Return the (x, y) coordinate for the center point of the cell that contains the specified text.  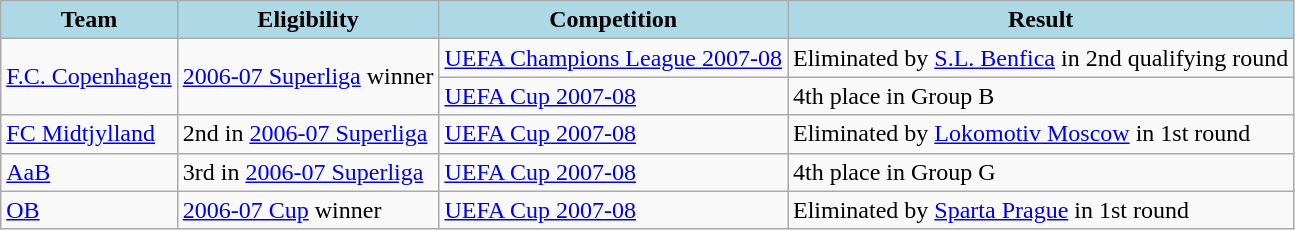
Eliminated by Lokomotiv Moscow in 1st round (1041, 134)
2nd in 2006-07 Superliga (308, 134)
Team (89, 20)
Result (1041, 20)
Eliminated by Sparta Prague in 1st round (1041, 210)
2006-07 Cup winner (308, 210)
AaB (89, 172)
Competition (614, 20)
F.C. Copenhagen (89, 77)
2006-07 Superliga winner (308, 77)
FC Midtjylland (89, 134)
4th place in Group G (1041, 172)
3rd in 2006-07 Superliga (308, 172)
OB (89, 210)
UEFA Champions League 2007-08 (614, 58)
Eligibility (308, 20)
Eliminated by S.L. Benfica in 2nd qualifying round (1041, 58)
4th place in Group B (1041, 96)
